Locate the cell with the specified text and output its (X, Y) center coordinate. 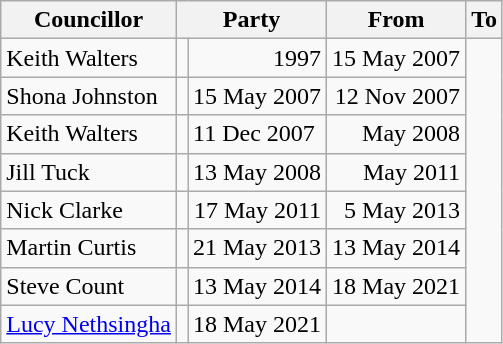
Party (251, 20)
Nick Clarke (89, 210)
12 Nov 2007 (396, 96)
Lucy Nethsingha (89, 324)
21 May 2013 (258, 248)
17 May 2011 (258, 210)
11 Dec 2007 (258, 134)
Steve Count (89, 286)
1997 (258, 58)
Shona Johnston (89, 96)
May 2008 (396, 134)
Martin Curtis (89, 248)
May 2011 (396, 172)
Jill Tuck (89, 172)
Councillor (89, 20)
From (396, 20)
13 May 2008 (258, 172)
To (484, 20)
5 May 2013 (396, 210)
